Detect which cell encompasses the target text, then output its [x, y] center coordinate. 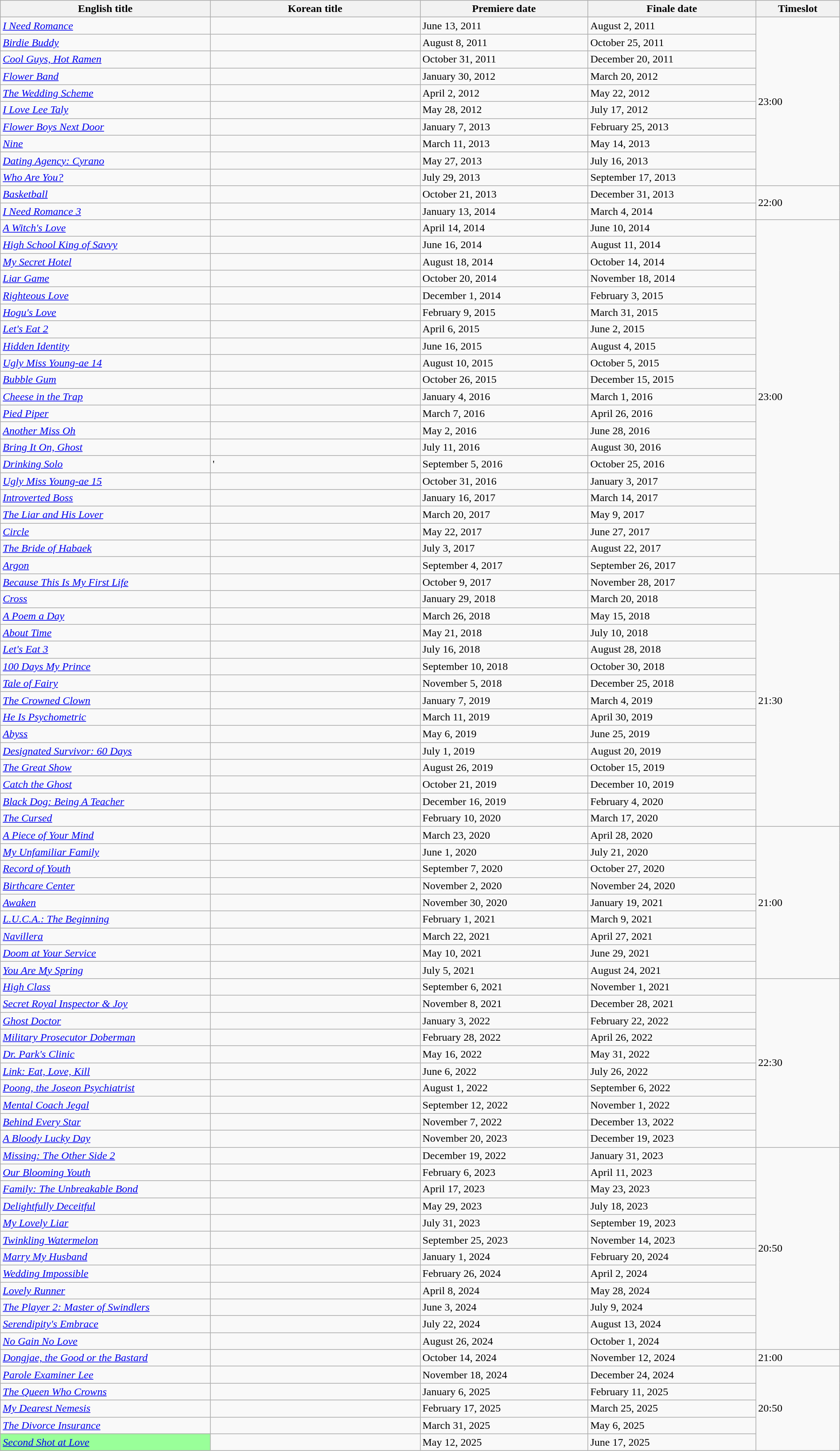
July 17, 2012 [672, 110]
Navillera [105, 936]
Marry My Husband [105, 1256]
October 14, 2024 [504, 1358]
October 9, 2017 [504, 582]
Korean title [315, 9]
June 17, 2025 [672, 1442]
June 6, 2022 [504, 1071]
Let's Eat 3 [105, 650]
A Bloody Lucky Day [105, 1139]
April 6, 2015 [504, 329]
June 25, 2019 [672, 734]
Drinking Solo [105, 464]
Link: Eat, Love, Kill [105, 1071]
August 24, 2021 [672, 970]
October 25, 2011 [672, 43]
March 4, 2014 [672, 211]
Cross [105, 599]
May 28, 2012 [504, 110]
Record of Youth [105, 869]
April 2, 2024 [672, 1273]
March 11, 2013 [504, 144]
August 26, 2019 [504, 768]
June 1, 2020 [504, 852]
Military Prosecutor Doberman [105, 1038]
Dating Agency: Cyrano [105, 160]
October 30, 2018 [672, 666]
July 31, 2023 [504, 1223]
About Time [105, 633]
October 15, 2019 [672, 768]
Mental Coach Jegal [105, 1105]
Ugly Miss Young-ae 14 [105, 363]
February 3, 2015 [672, 296]
March 25, 2025 [672, 1408]
June 27, 2017 [672, 532]
I Need Romance 3 [105, 211]
May 15, 2018 [672, 616]
Awaken [105, 902]
May 23, 2023 [672, 1189]
July 11, 2016 [504, 447]
Bring It On, Ghost [105, 447]
Cheese in the Trap [105, 397]
March 20, 2018 [672, 599]
April 8, 2024 [504, 1291]
Missing: The Other Side 2 [105, 1155]
May 29, 2023 [504, 1206]
April 2, 2012 [504, 93]
September 19, 2023 [672, 1223]
High Class [105, 987]
Cool Guys, Hot Ramen [105, 59]
Black Dog: Being A Teacher [105, 801]
March 20, 2017 [504, 515]
My Secret Hotel [105, 262]
June 29, 2021 [672, 953]
September 17, 2013 [672, 177]
March 22, 2021 [504, 936]
May 14, 2013 [672, 144]
August 1, 2022 [504, 1088]
March 23, 2020 [504, 835]
June 3, 2024 [504, 1307]
The Wedding Scheme [105, 93]
Poong, the Joseon Psychiatrist [105, 1088]
May 10, 2021 [504, 953]
August 8, 2011 [504, 43]
June 10, 2014 [672, 228]
February 20, 2024 [672, 1256]
Lovely Runner [105, 1291]
April 30, 2019 [672, 717]
Doom at Your Service [105, 953]
Flower Boys Next Door [105, 127]
The Liar and His Lover [105, 515]
September 6, 2022 [672, 1088]
May 28, 2024 [672, 1291]
November 2, 2020 [504, 886]
Flower Band [105, 76]
March 4, 2019 [672, 700]
February 28, 2022 [504, 1038]
February 1, 2021 [504, 919]
December 10, 2019 [672, 785]
Circle [105, 532]
March 11, 2019 [504, 717]
October 21, 2019 [504, 785]
March 20, 2012 [672, 76]
October 14, 2014 [672, 262]
The Great Show [105, 768]
November 1, 2022 [672, 1105]
English title [105, 9]
Introverted Boss [105, 498]
I Love Lee Taly [105, 110]
July 1, 2019 [504, 751]
August 10, 2015 [504, 363]
Premiere date [504, 9]
July 29, 2013 [504, 177]
The Cursed [105, 818]
January 13, 2014 [504, 211]
High School King of Savvy [105, 245]
He Is Psychometric [105, 717]
June 2, 2015 [672, 329]
Nine [105, 144]
A Poem a Day [105, 616]
May 31, 2022 [672, 1054]
November 20, 2023 [504, 1139]
May 6, 2025 [672, 1425]
Hidden Identity [105, 346]
October 31, 2016 [504, 481]
July 16, 2013 [672, 160]
February 4, 2020 [672, 801]
January 3, 2022 [504, 1020]
September 6, 2021 [504, 987]
Abyss [105, 734]
April 11, 2023 [672, 1172]
February 6, 2023 [504, 1172]
The Queen Who Crowns [105, 1392]
January 19, 2021 [672, 902]
March 31, 2015 [672, 312]
April 26, 2022 [672, 1038]
The Divorce Insurance [105, 1425]
January 3, 2017 [672, 481]
You Are My Spring [105, 970]
February 17, 2025 [504, 1408]
July 18, 2023 [672, 1206]
Secret Royal Inspector & Joy [105, 1004]
A Witch's Love [105, 228]
May 22, 2012 [672, 93]
July 3, 2017 [504, 549]
February 26, 2024 [504, 1273]
December 28, 2021 [672, 1004]
March 1, 2016 [672, 397]
November 7, 2022 [504, 1122]
Who Are You? [105, 177]
Hogu's Love [105, 312]
Second Shot at Love [105, 1442]
May 22, 2017 [504, 532]
August 26, 2024 [504, 1341]
March 26, 2018 [504, 616]
January 1, 2024 [504, 1256]
Pied Piper [105, 413]
Ghost Doctor [105, 1020]
August 30, 2016 [672, 447]
May 27, 2013 [504, 160]
Wedding Impossible [105, 1273]
A Piece of Your Mind [105, 835]
November 24, 2020 [672, 886]
January 31, 2023 [672, 1155]
100 Days My Prince [105, 666]
December 19, 2023 [672, 1139]
August 4, 2015 [672, 346]
Finale date [672, 9]
May 21, 2018 [504, 633]
October 25, 2016 [672, 464]
November 8, 2021 [504, 1004]
September 10, 2018 [504, 666]
December 16, 2019 [504, 801]
November 18, 2014 [672, 279]
Ugly Miss Young-ae 15 [105, 481]
January 4, 2016 [504, 397]
October 31, 2011 [504, 59]
Twinkling Watermelon [105, 1240]
Liar Game [105, 279]
January 7, 2013 [504, 127]
December 20, 2011 [672, 59]
May 12, 2025 [504, 1442]
November 30, 2020 [504, 902]
Catch the Ghost [105, 785]
I Need Romance [105, 26]
Designated Survivor: 60 Days [105, 751]
February 10, 2020 [504, 818]
April 26, 2016 [672, 413]
Bubble Gum [105, 380]
Another Miss Oh [105, 430]
April 14, 2014 [504, 228]
August 20, 2019 [672, 751]
Basketball [105, 194]
July 26, 2022 [672, 1071]
21:30 [797, 700]
October 26, 2015 [504, 380]
October 21, 2013 [504, 194]
No Gain No Love [105, 1341]
October 20, 2014 [504, 279]
October 27, 2020 [672, 869]
May 6, 2019 [504, 734]
December 25, 2018 [672, 683]
February 11, 2025 [672, 1392]
July 5, 2021 [504, 970]
August 18, 2014 [504, 262]
Family: The Unbreakable Bond [105, 1189]
December 31, 2013 [672, 194]
July 10, 2018 [672, 633]
April 28, 2020 [672, 835]
December 1, 2014 [504, 296]
Because This Is My First Life [105, 582]
October 5, 2015 [672, 363]
February 9, 2015 [504, 312]
December 19, 2022 [504, 1155]
Delightfully Deceitful [105, 1206]
The Bride of Habaek [105, 549]
Timeslot [797, 9]
Argon [105, 565]
The Crowned Clown [105, 700]
August 13, 2024 [672, 1324]
The Player 2: Master of Swindlers [105, 1307]
December 24, 2024 [672, 1375]
June 28, 2016 [672, 430]
July 22, 2024 [504, 1324]
March 14, 2017 [672, 498]
Righteous Love [105, 296]
Behind Every Star [105, 1122]
August 28, 2018 [672, 650]
Dr. Park's Clinic [105, 1054]
September 25, 2023 [504, 1240]
L.U.C.A.: The Beginning [105, 919]
June 16, 2014 [504, 245]
September 12, 2022 [504, 1105]
November 12, 2024 [672, 1358]
November 1, 2021 [672, 987]
Tale of Fairy [105, 683]
My Unfamiliar Family [105, 852]
July 9, 2024 [672, 1307]
April 17, 2023 [504, 1189]
September 26, 2017 [672, 565]
November 5, 2018 [504, 683]
August 22, 2017 [672, 549]
September 7, 2020 [504, 869]
December 13, 2022 [672, 1122]
Serendipity's Embrace [105, 1324]
July 16, 2018 [504, 650]
March 9, 2021 [672, 919]
February 25, 2013 [672, 127]
November 18, 2024 [504, 1375]
March 31, 2025 [504, 1425]
August 2, 2011 [672, 26]
November 14, 2023 [672, 1240]
May 2, 2016 [504, 430]
April 27, 2021 [672, 936]
July 21, 2020 [672, 852]
June 13, 2011 [504, 26]
August 11, 2014 [672, 245]
Parole Examiner Lee [105, 1375]
December 15, 2015 [672, 380]
June 16, 2015 [504, 346]
My Dearest Nemesis [105, 1408]
My Lovely Liar [105, 1223]
February 22, 2022 [672, 1020]
May 16, 2022 [504, 1054]
January 6, 2025 [504, 1392]
October 1, 2024 [672, 1341]
September 4, 2017 [504, 565]
September 5, 2016 [504, 464]
Our Blooming Youth [105, 1172]
Birdie Buddy [105, 43]
March 17, 2020 [672, 818]
Let's Eat 2 [105, 329]
Birthcare Center [105, 886]
January 29, 2018 [504, 599]
March 7, 2016 [504, 413]
January 30, 2012 [504, 76]
November 28, 2017 [672, 582]
Dongjae, the Good or the Bastard [105, 1358]
January 16, 2017 [504, 498]
May 9, 2017 [672, 515]
22:30 [797, 1062]
22:00 [797, 202]
January 7, 2019 [504, 700]
' [315, 464]
